Find where the given text appears and provide that cell's center as [x, y] coordinate. 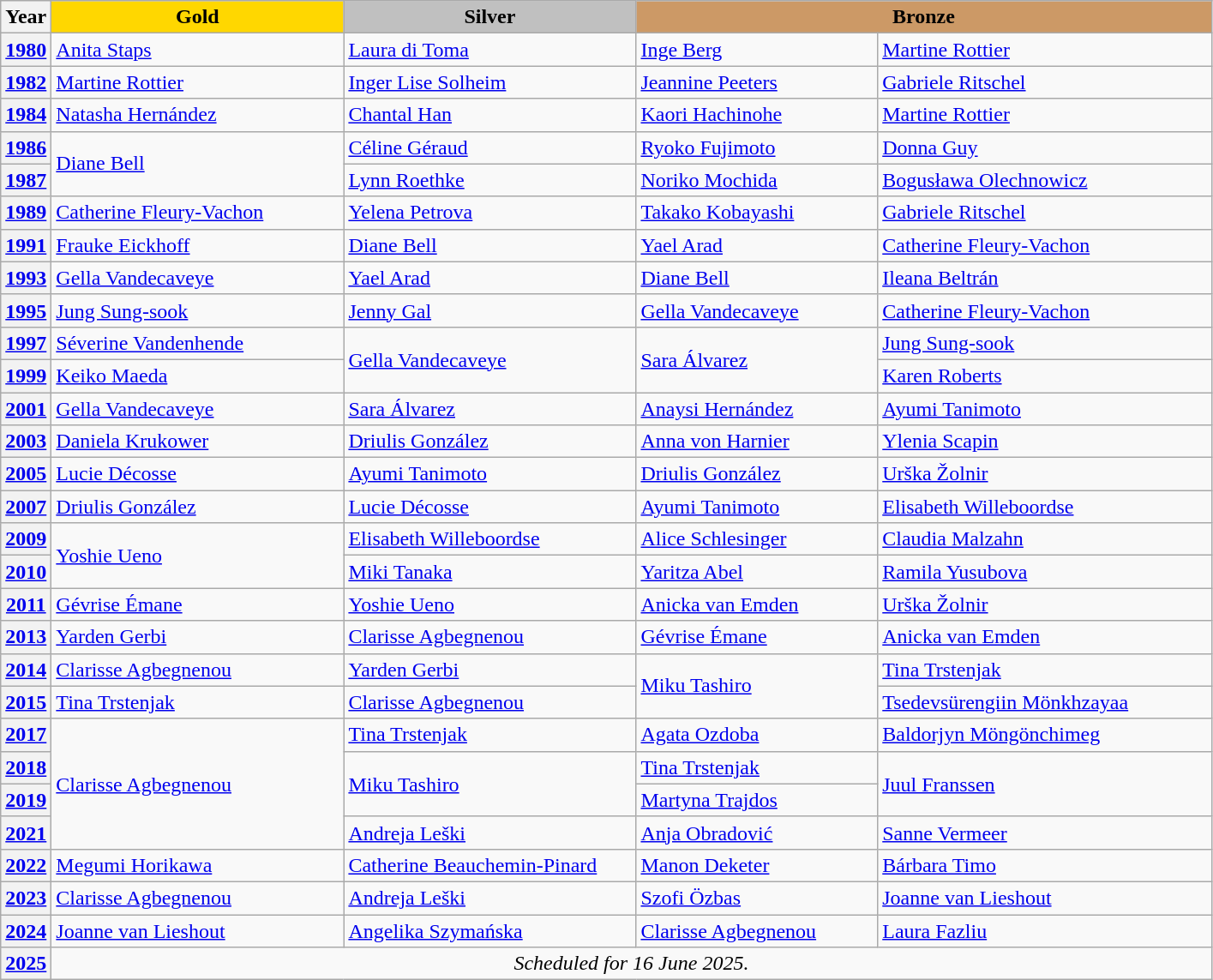
1984 [26, 115]
2001 [26, 409]
Anaysi Hernández [757, 409]
Laura Fazliu [1044, 930]
2014 [26, 670]
Bogusława Olechnowicz [1044, 180]
Miki Tanaka [490, 572]
1986 [26, 147]
2018 [26, 767]
Jeannine Peeters [757, 82]
1989 [26, 213]
Yelena Petrova [490, 213]
Daniela Krukower [197, 442]
2021 [26, 833]
2007 [26, 507]
2003 [26, 442]
Alice Schlesinger [757, 539]
Donna Guy [1044, 147]
Kaori Hachinohe [757, 115]
Chantal Han [490, 115]
Catherine Beauchemin-Pinard [490, 865]
Bronze [924, 17]
Bárbara Timo [1044, 865]
2005 [26, 474]
Frauke Eickhoff [197, 245]
2009 [26, 539]
Ramila Yusubova [1044, 572]
Silver [490, 17]
Noriko Mochida [757, 180]
2025 [26, 964]
Céline Géraud [490, 147]
Claudia Malzahn [1044, 539]
Tsedevsürengiin Mönkhzayaa [1044, 702]
Jenny Gal [490, 310]
Ylenia Scapin [1044, 442]
2010 [26, 572]
Inge Berg [757, 50]
Laura di Toma [490, 50]
Megumi Horikawa [197, 865]
Year [26, 17]
1999 [26, 376]
2022 [26, 865]
Anja Obradović [757, 833]
1995 [26, 310]
2015 [26, 702]
1987 [26, 180]
2017 [26, 735]
Scheduled for 16 June 2025. [631, 964]
Ileana Beltrán [1044, 278]
1982 [26, 82]
2013 [26, 637]
Manon Deketer [757, 865]
1993 [26, 278]
Yaritza Abel [757, 572]
Anita Staps [197, 50]
Anna von Harnier [757, 442]
Gold [197, 17]
1991 [26, 245]
2023 [26, 898]
Martyna Trajdos [757, 800]
Séverine Vandenhende [197, 343]
Baldorjyn Möngönchimeg [1044, 735]
Natasha Hernández [197, 115]
Takako Kobayashi [757, 213]
2011 [26, 604]
1980 [26, 50]
Agata Ozdoba [757, 735]
1997 [26, 343]
Karen Roberts [1044, 376]
Keiko Maeda [197, 376]
Szofi Özbas [757, 898]
Angelika Szymańska [490, 930]
2019 [26, 800]
2024 [26, 930]
Inger Lise Solheim [490, 82]
Juul Franssen [1044, 784]
Ryoko Fujimoto [757, 147]
Sanne Vermeer [1044, 833]
Lynn Roethke [490, 180]
